Pinpoint the cell where the given text exists, returning its [x, y] midpoint coordinate. 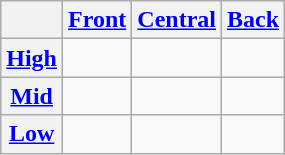
High [32, 58]
Front [98, 20]
Central [177, 20]
Low [32, 134]
Mid [32, 96]
Back [254, 20]
